Find where the given text appears and provide that cell's center as [X, Y] coordinate. 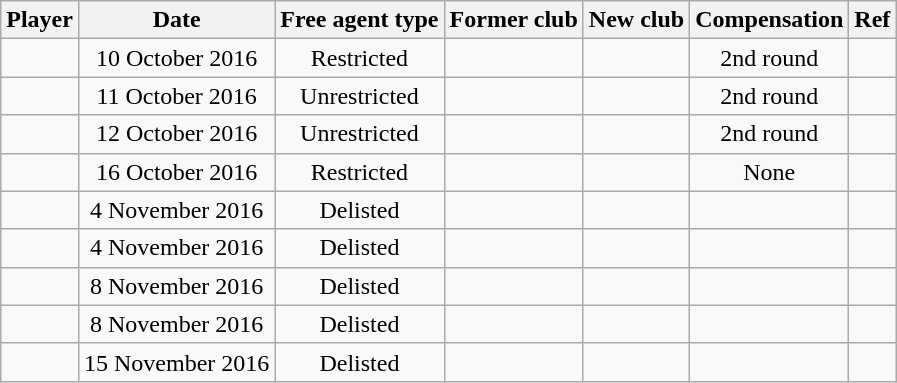
Compensation [770, 20]
Free agent type [360, 20]
Player [40, 20]
Ref [872, 20]
16 October 2016 [176, 172]
15 November 2016 [176, 362]
None [770, 172]
Date [176, 20]
11 October 2016 [176, 96]
12 October 2016 [176, 134]
10 October 2016 [176, 58]
New club [636, 20]
Former club [514, 20]
